Search for the cell housing the specified text and yield its (x, y) center coordinate. 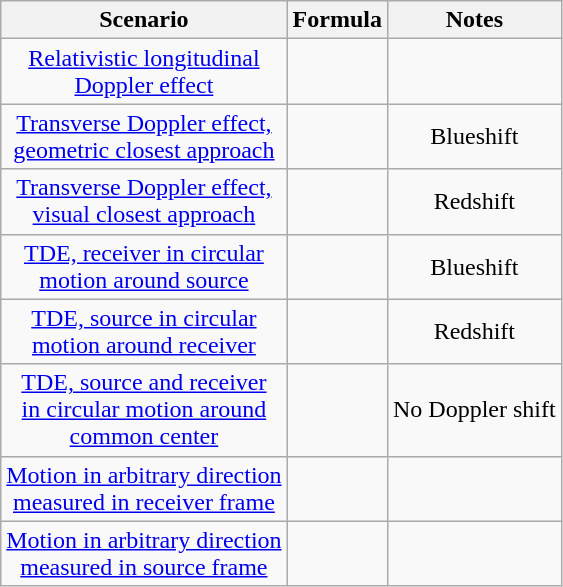
No Doppler shift (474, 410)
Notes (474, 20)
TDE, receiver in circularmotion around source (144, 266)
TDE, source in circularmotion around receiver (144, 332)
TDE, source and receiverin circular motion aroundcommon center (144, 410)
Motion in arbitrary directionmeasured in receiver frame (144, 488)
Motion in arbitrary directionmeasured in source frame (144, 554)
Relativistic longitudinalDoppler effect (144, 72)
Formula (337, 20)
Transverse Doppler effect,visual closest approach (144, 202)
Scenario (144, 20)
Transverse Doppler effect,geometric closest approach (144, 136)
